Output the (X, Y) coordinate of the center of the cell containing the given text.  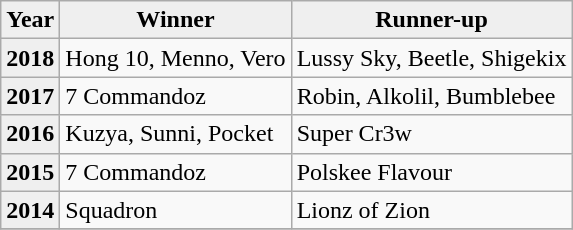
Squadron (176, 210)
2016 (30, 134)
Super Cr3w (432, 134)
2015 (30, 172)
Kuzya, Sunni, Pocket (176, 134)
2017 (30, 96)
Hong 10, Menno, Vero (176, 58)
Year (30, 20)
Robin, Alkolil, Bumblebee (432, 96)
Lussy Sky, Beetle, Shigekix (432, 58)
Winner (176, 20)
Lionz of Zion (432, 210)
2014 (30, 210)
2018 (30, 58)
Runner-up (432, 20)
Polskee Flavour (432, 172)
